Return (X, Y) of the center of cell containing provided text 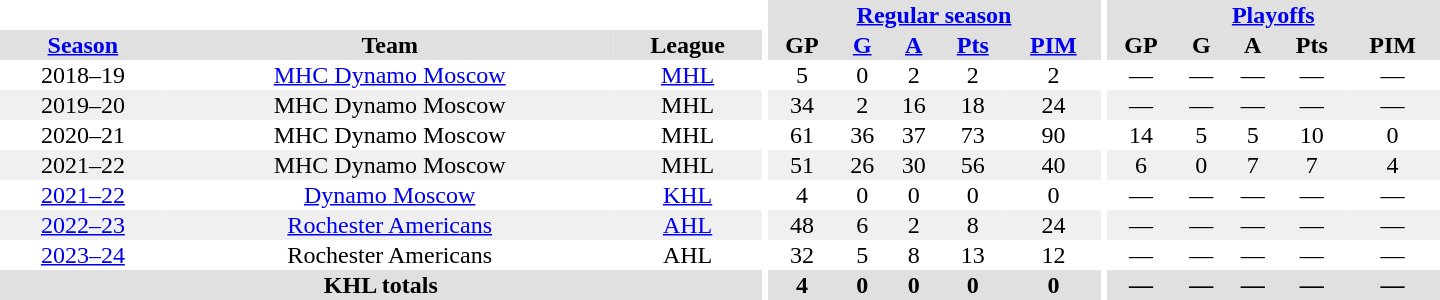
KHL totals (381, 285)
26 (862, 165)
90 (1054, 135)
73 (972, 135)
14 (1140, 135)
Dynamo Moscow (390, 195)
36 (862, 135)
Regular season (934, 15)
34 (802, 105)
Season (83, 45)
2020–21 (83, 135)
37 (914, 135)
30 (914, 165)
Team (390, 45)
KHL (688, 195)
13 (972, 255)
2022–23 (83, 225)
61 (802, 135)
51 (802, 165)
2018–19 (83, 75)
32 (802, 255)
2023–24 (83, 255)
League (688, 45)
56 (972, 165)
12 (1054, 255)
Playoffs (1273, 15)
2019–20 (83, 105)
48 (802, 225)
10 (1312, 135)
16 (914, 105)
18 (972, 105)
40 (1054, 165)
